Scan for the cell matching the given text and deliver its [X, Y] coordinate at center. 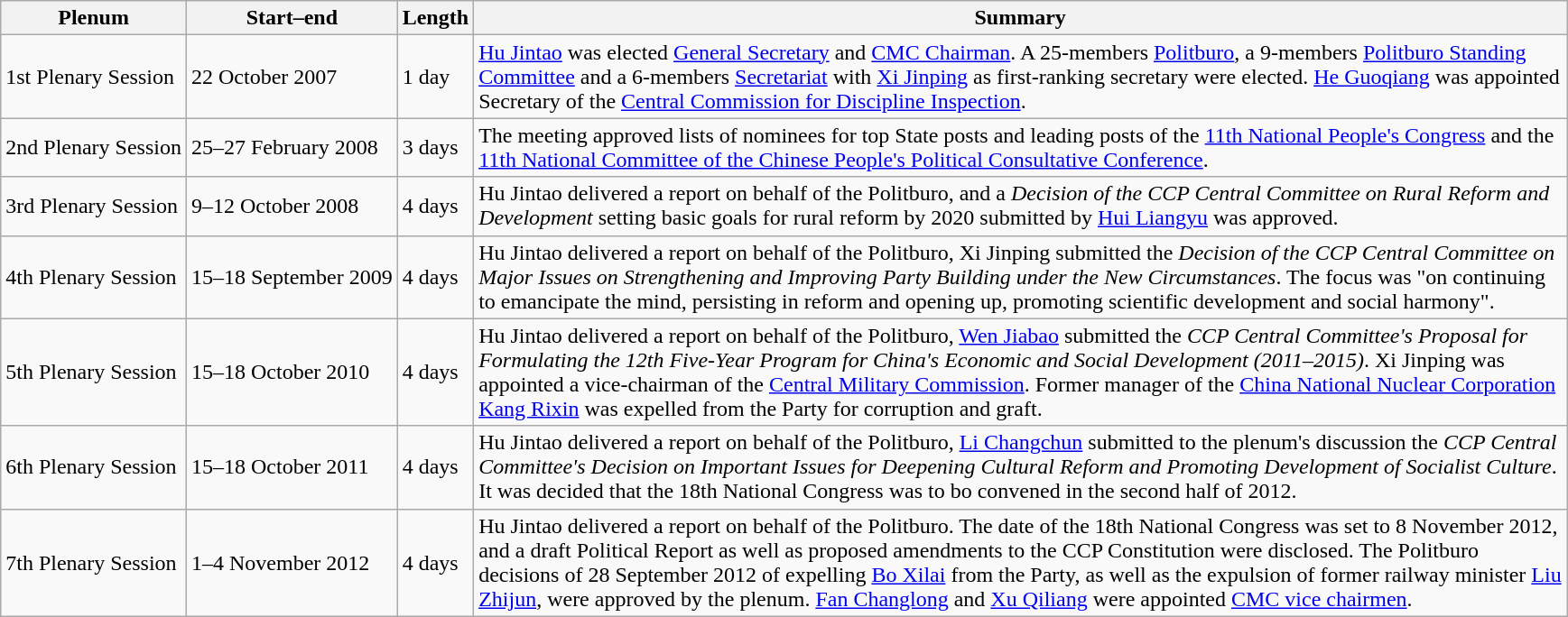
2nd Plenary Session [94, 148]
1 day [435, 77]
3 days [435, 148]
1–4 November 2012 [292, 563]
Length [435, 18]
22 October 2007 [292, 77]
1st Plenary Session [94, 77]
5th Plenary Session [94, 372]
7th Plenary Session [94, 563]
15–18 September 2009 [292, 277]
Plenum [94, 18]
Summary [1020, 18]
Start–end [292, 18]
4th Plenary Session [94, 277]
6th Plenary Session [94, 467]
9–12 October 2008 [292, 206]
15–18 October 2010 [292, 372]
15–18 October 2011 [292, 467]
25–27 February 2008 [292, 148]
3rd Plenary Session [94, 206]
